From the cell containing the given text, extract its center point as [X, Y] coordinate. 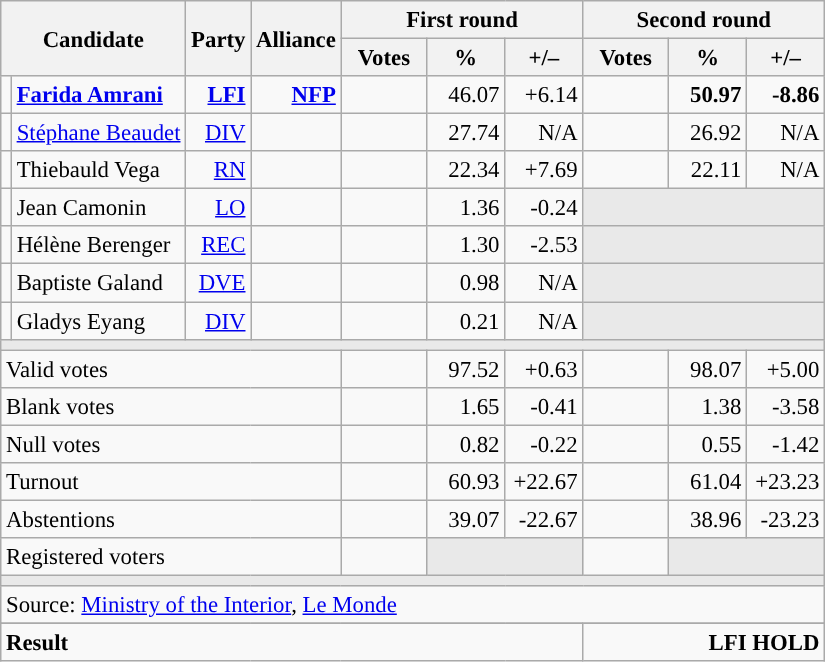
Baptiste Galand [98, 283]
LFI [218, 95]
97.52 [466, 369]
-2.53 [544, 245]
Alliance [296, 38]
26.92 [707, 133]
+23.23 [786, 482]
46.07 [466, 95]
Result [292, 643]
Party [218, 38]
Abstentions [171, 519]
1.30 [466, 245]
0.82 [466, 444]
-23.23 [786, 519]
Null votes [171, 444]
Hélène Berenger [98, 245]
-0.22 [544, 444]
0.55 [707, 444]
First round [462, 20]
22.34 [466, 170]
22.11 [707, 170]
61.04 [707, 482]
+0.63 [544, 369]
Candidate [94, 38]
Registered voters [171, 557]
+22.67 [544, 482]
98.07 [707, 369]
RN [218, 170]
LO [218, 208]
-0.24 [544, 208]
NFP [296, 95]
Blank votes [171, 406]
Valid votes [171, 369]
1.36 [466, 208]
Stéphane Beaudet [98, 133]
REC [218, 245]
-0.41 [544, 406]
LFI HOLD [704, 643]
-3.58 [786, 406]
Gladys Eyang [98, 321]
+7.69 [544, 170]
Farida Amrani [98, 95]
Thiebauld Vega [98, 170]
Turnout [171, 482]
+5.00 [786, 369]
1.65 [466, 406]
38.96 [707, 519]
+6.14 [544, 95]
Second round [704, 20]
1.38 [707, 406]
Source: Ministry of the Interior, Le Monde [413, 605]
-22.67 [544, 519]
DVE [218, 283]
50.97 [707, 95]
39.07 [466, 519]
60.93 [466, 482]
0.98 [466, 283]
-1.42 [786, 444]
-8.86 [786, 95]
27.74 [466, 133]
Jean Camonin [98, 208]
0.21 [466, 321]
